Pinpoint the cell where the given text exists, returning its [X, Y] midpoint coordinate. 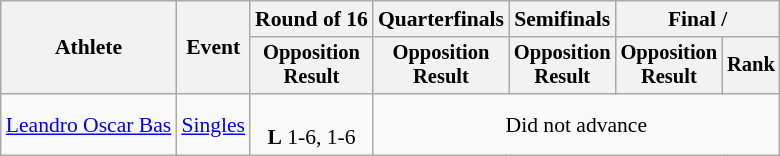
Rank [751, 66]
L 1-6, 1-6 [312, 124]
Singles [213, 124]
Round of 16 [312, 19]
Leandro Oscar Bas [89, 124]
Event [213, 48]
Did not advance [576, 124]
Quarterfinals [441, 19]
Athlete [89, 48]
Semifinals [562, 19]
Final / [698, 19]
